Capture the cell that displays the provided text and extract its (X, Y) central coordinate. 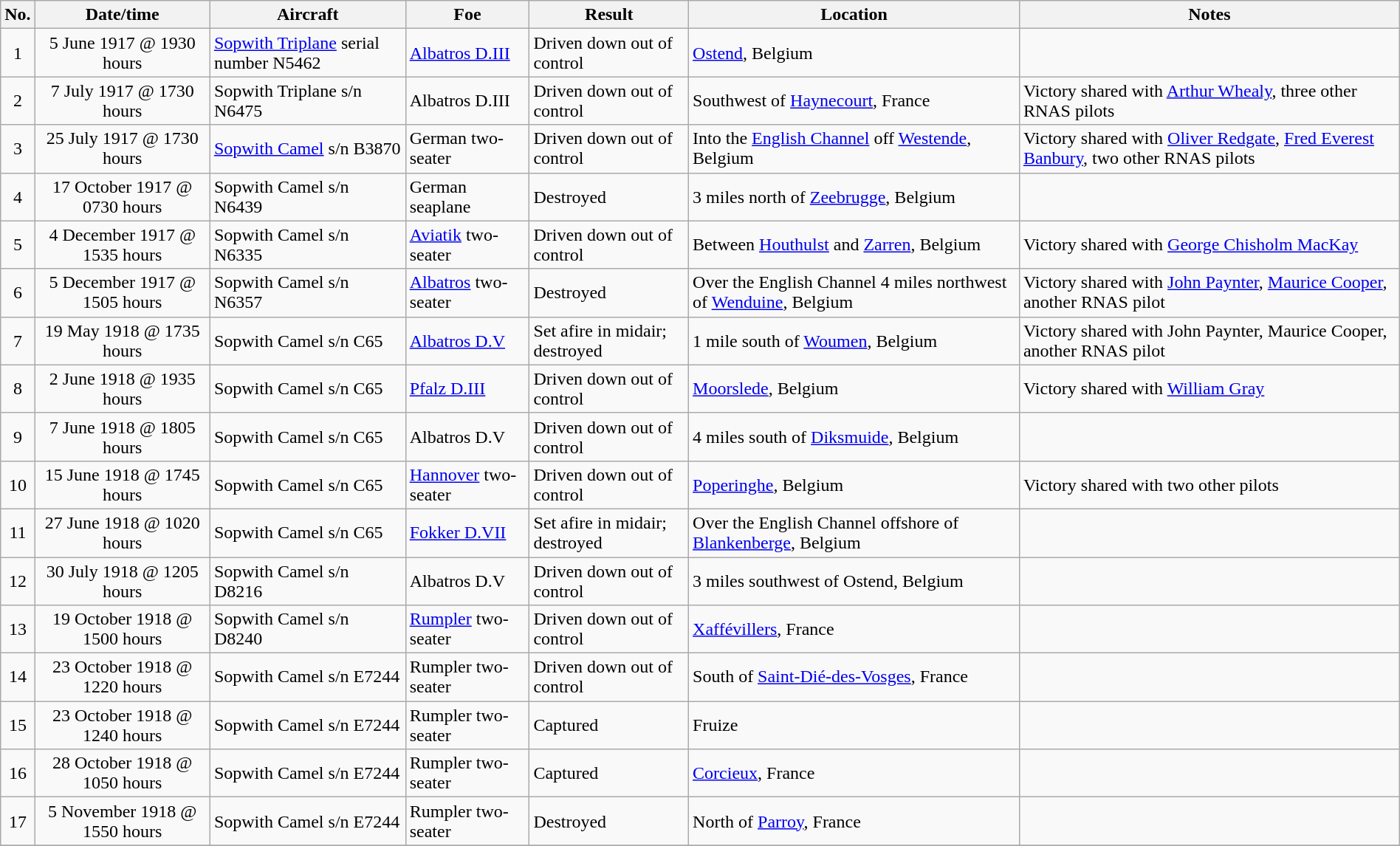
5 (18, 245)
Notes (1209, 15)
Ostend, Belgium (854, 53)
Xaffévillers, France (854, 629)
North of Parroy, France (854, 821)
6 (18, 292)
South of Saint-Dié-des-Vosges, France (854, 678)
3 miles north of Zeebrugge, Belgium (854, 196)
Sopwith Triplane serial number N5462 (307, 53)
1 (18, 53)
13 (18, 629)
Victory shared with two other pilots (1209, 484)
5 November 1918 @ 1550 hours (123, 821)
5 June 1917 @ 1930 hours (123, 53)
7 (18, 341)
12 (18, 580)
Victory shared with Arthur Whealy, three other RNAS pilots (1209, 100)
Sopwith Camel s/n N6357 (307, 292)
11 (18, 533)
2 (18, 100)
German two-seater (467, 149)
30 July 1918 @ 1205 hours (123, 580)
23 October 1918 @ 1220 hours (123, 678)
8 (18, 388)
19 May 1918 @ 1735 hours (123, 341)
23 October 1918 @ 1240 hours (123, 725)
14 (18, 678)
Southwest of Haynecourt, France (854, 100)
Over the English Channel offshore of Blankenberge, Belgium (854, 533)
Between Houthulst and Zarren, Belgium (854, 245)
5 December 1917 @ 1505 hours (123, 292)
15 (18, 725)
Moorslede, Belgium (854, 388)
Result (609, 15)
Poperinghe, Belgium (854, 484)
Victory shared with William Gray (1209, 388)
4 miles south of Diksmuide, Belgium (854, 437)
16 (18, 774)
28 October 1918 @ 1050 hours (123, 774)
Sopwith Camel s/n D8216 (307, 580)
27 June 1918 @ 1020 hours (123, 533)
Victory shared with Oliver Redgate, Fred Everest Banbury, two other RNAS pilots (1209, 149)
Fruize (854, 725)
Corcieux, France (854, 774)
Hannover two-seater (467, 484)
Victory shared with George Chisholm MacKay (1209, 245)
25 July 1917 @ 1730 hours (123, 149)
Pfalz D.III (467, 388)
17 October 1917 @ 0730 hours (123, 196)
17 (18, 821)
Sopwith Camel s/n N6439 (307, 196)
Sopwith Camel s/n N6335 (307, 245)
Foe (467, 15)
19 October 1918 @ 1500 hours (123, 629)
Sopwith Camel s/n D8240 (307, 629)
Sopwith Triplane s/n N6475 (307, 100)
Aircraft (307, 15)
7 July 1917 @ 1730 hours (123, 100)
Sopwith Camel s/n B3870 (307, 149)
Location (854, 15)
10 (18, 484)
4 (18, 196)
7 June 1918 @ 1805 hours (123, 437)
Into the English Channel off Westende, Belgium (854, 149)
Albatros two-seater (467, 292)
German seaplane (467, 196)
1 mile south of Woumen, Belgium (854, 341)
Aviatik two-seater (467, 245)
4 December 1917 @ 1535 hours (123, 245)
2 June 1918 @ 1935 hours (123, 388)
No. (18, 15)
9 (18, 437)
3 miles southwest of Ostend, Belgium (854, 580)
Date/time (123, 15)
15 June 1918 @ 1745 hours (123, 484)
Over the English Channel 4 miles northwest of Wenduine, Belgium (854, 292)
Fokker D.VII (467, 533)
3 (18, 149)
